Search for the cell housing the specified text and yield its (x, y) center coordinate. 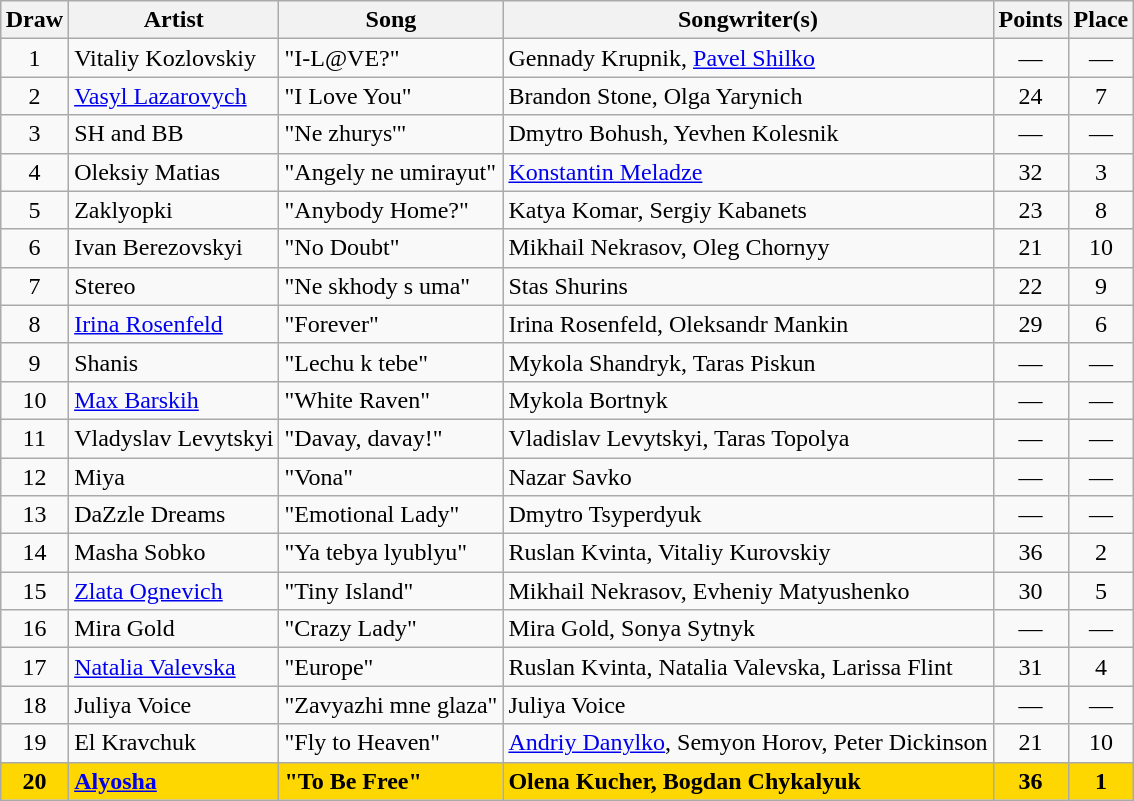
12 (34, 477)
Olena Kucher, Bogdan Chykalyuk (748, 781)
Zaklyopki (174, 210)
Irina Rosenfeld, Oleksandr Mankin (748, 324)
Vladyslav Levytskyi (174, 438)
"Zavyazhi mne glaza" (391, 705)
Shanis (174, 362)
Vitaliy Kozlovskiy (174, 58)
Dmytro Bohush, Yevhen Kolesnik (748, 134)
Mikhail Nekrasov, Oleg Chornyy (748, 248)
Mira Gold (174, 629)
Konstantin Meladze (748, 172)
Songwriter(s) (748, 20)
30 (1030, 591)
Oleksiy Matias (174, 172)
"Anybody Home?" (391, 210)
"I Love You" (391, 96)
20 (34, 781)
22 (1030, 286)
Mira Gold, Sonya Sytnyk (748, 629)
"Davay, davay!" (391, 438)
Vladislav Levytskyi, Taras Topolya (748, 438)
"No Doubt" (391, 248)
Katya Komar, Sergiy Kabanets (748, 210)
"Emotional Lady" (391, 515)
Stas Shurins (748, 286)
"To Be Free" (391, 781)
Stereo (174, 286)
Dmytro Tsyperdyuk (748, 515)
31 (1030, 667)
Mikhail Nekrasov, Evheniy Matyushenko (748, 591)
29 (1030, 324)
"White Raven" (391, 400)
El Kravchuk (174, 743)
24 (1030, 96)
Artist (174, 20)
"Ne zhurys'" (391, 134)
Natalia Valevska (174, 667)
"I-L@VE?" (391, 58)
Song (391, 20)
Max Barskih (174, 400)
"Ya tebya lyublyu" (391, 553)
"Tiny Island" (391, 591)
Ruslan Kvinta, Natalia Valevska, Larissa Flint (748, 667)
32 (1030, 172)
Andriy Danylko, Semyon Horov, Peter Dickinson (748, 743)
19 (34, 743)
13 (34, 515)
14 (34, 553)
DaZzle Dreams (174, 515)
SH and BB (174, 134)
17 (34, 667)
"Forever" (391, 324)
15 (34, 591)
Zlata Ognevich (174, 591)
Gennady Krupnik, Pavel Shilko (748, 58)
16 (34, 629)
Vasyl Lazarovych (174, 96)
"Lechu k tebe" (391, 362)
Alyosha (174, 781)
Nazar Savko (748, 477)
Brandon Stone, Olga Yarynich (748, 96)
"Crazy Lady" (391, 629)
Place (1101, 20)
Irina Rosenfeld (174, 324)
11 (34, 438)
Ruslan Kvinta, Vitaliy Kurovskiy (748, 553)
"Europe" (391, 667)
23 (1030, 210)
18 (34, 705)
"Angely ne umirayut" (391, 172)
"Fly to Heaven" (391, 743)
Points (1030, 20)
Mykola Shandryk, Taras Piskun (748, 362)
Draw (34, 20)
"Ne skhody s uma" (391, 286)
Ivan Berezovskyi (174, 248)
Miya (174, 477)
Mykola Bortnyk (748, 400)
Masha Sobko (174, 553)
"Vona" (391, 477)
